Return the (x, y) coordinate for the center point of the cell that contains the specified text.  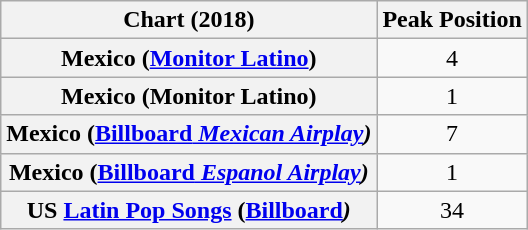
4 (452, 58)
34 (452, 210)
Peak Position (452, 20)
US Latin Pop Songs (Billboard) (189, 210)
Mexico (Billboard Mexican Airplay) (189, 134)
Chart (2018) (189, 20)
Mexico (Billboard Espanol Airplay) (189, 172)
7 (452, 134)
